Determine the [x, y] coordinate at the center of the cell enclosing the given text.  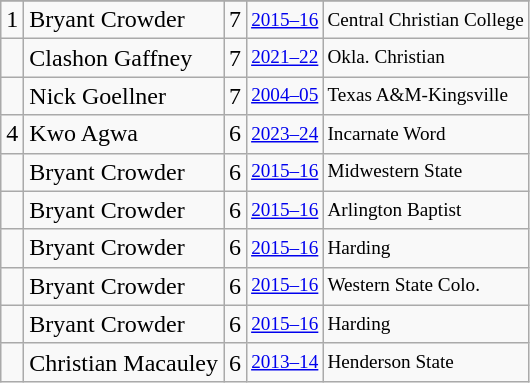
2023–24 [285, 134]
1 [12, 20]
Midwestern State [426, 172]
2004–05 [285, 96]
4 [12, 134]
Christian Macauley [124, 362]
Arlington Baptist [426, 210]
Western State Colo. [426, 286]
Incarnate Word [426, 134]
Okla. Christian [426, 58]
Clashon Gaffney [124, 58]
2021–22 [285, 58]
Texas A&M-Kingsville [426, 96]
Kwo Agwa [124, 134]
2013–14 [285, 362]
Henderson State [426, 362]
Nick Goellner [124, 96]
Central Christian College [426, 20]
